Output the (X, Y) coordinate of the center of the cell containing the given text.  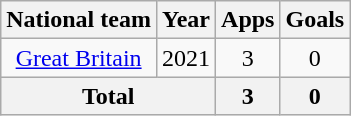
Year (186, 20)
Total (108, 96)
Great Britain (79, 58)
Apps (248, 20)
2021 (186, 58)
Goals (315, 20)
National team (79, 20)
